Determine the [x, y] coordinate at the center of the cell enclosing the given text.  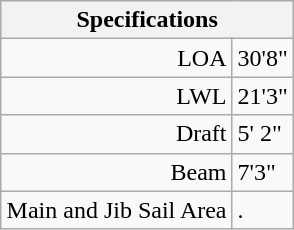
Beam [116, 172]
Main and Jib Sail Area [116, 210]
30'8" [262, 58]
21'3" [262, 96]
5' 2" [262, 134]
. [262, 210]
LWL [116, 96]
Specifications [147, 20]
LOA [116, 58]
Draft [116, 134]
7'3" [262, 172]
